Provide the (x, y) coordinate of the cell's center where the given text is located.  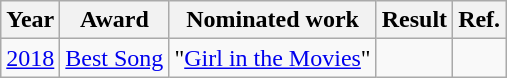
2018 (30, 58)
Best Song (114, 58)
Nominated work (272, 20)
Result (414, 20)
Award (114, 20)
Ref. (480, 20)
"Girl in the Movies" (272, 58)
Year (30, 20)
